Output the (X, Y) coordinate of the center of the cell containing the given text.  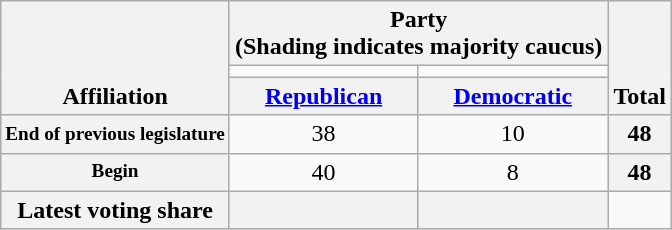
Begin (116, 172)
8 (513, 172)
Affiliation (116, 58)
End of previous legislature (116, 134)
Total (640, 58)
Democratic (513, 96)
40 (323, 172)
38 (323, 134)
Party (Shading indicates majority caucus) (418, 34)
10 (513, 134)
Republican (323, 96)
Latest voting share (116, 210)
